Output the (x, y) coordinate of the center of the cell containing the given text.  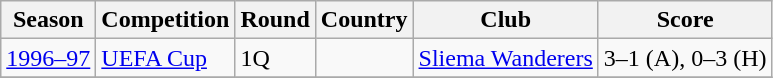
3–1 (A), 0–3 (H) (685, 58)
Competition (166, 20)
Club (506, 20)
1996–97 (48, 58)
1Q (275, 58)
Season (48, 20)
UEFA Cup (166, 58)
Round (275, 20)
Country (364, 20)
Sliema Wanderers (506, 58)
Score (685, 20)
